Provide the (X, Y) coordinate of the cell's center where the given text is located.  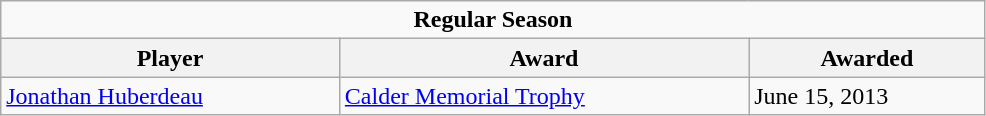
June 15, 2013 (868, 96)
Regular Season (493, 20)
Player (170, 58)
Calder Memorial Trophy (544, 96)
Awarded (868, 58)
Jonathan Huberdeau (170, 96)
Award (544, 58)
